Scan for the cell matching the given text and deliver its (x, y) coordinate at center. 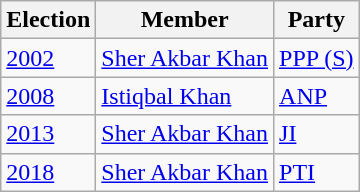
ANP (317, 96)
PTI (317, 172)
2018 (48, 172)
PPP (S) (317, 58)
Election (48, 20)
Party (317, 20)
Istiqbal Khan (185, 96)
2008 (48, 96)
JI (317, 134)
2013 (48, 134)
2002 (48, 58)
Member (185, 20)
